Locate the cell with the specified text and output its [x, y] center coordinate. 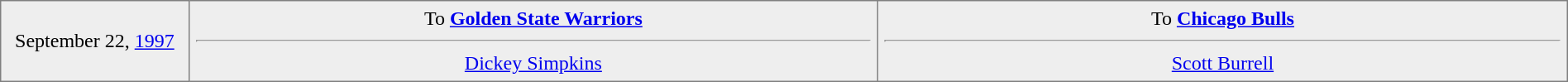
To Chicago BullsScott Burrell [1223, 41]
September 22, 1997 [94, 41]
To Golden State WarriorsDickey Simpkins [533, 41]
